Pinpoint the cell where the given text exists, returning its [X, Y] midpoint coordinate. 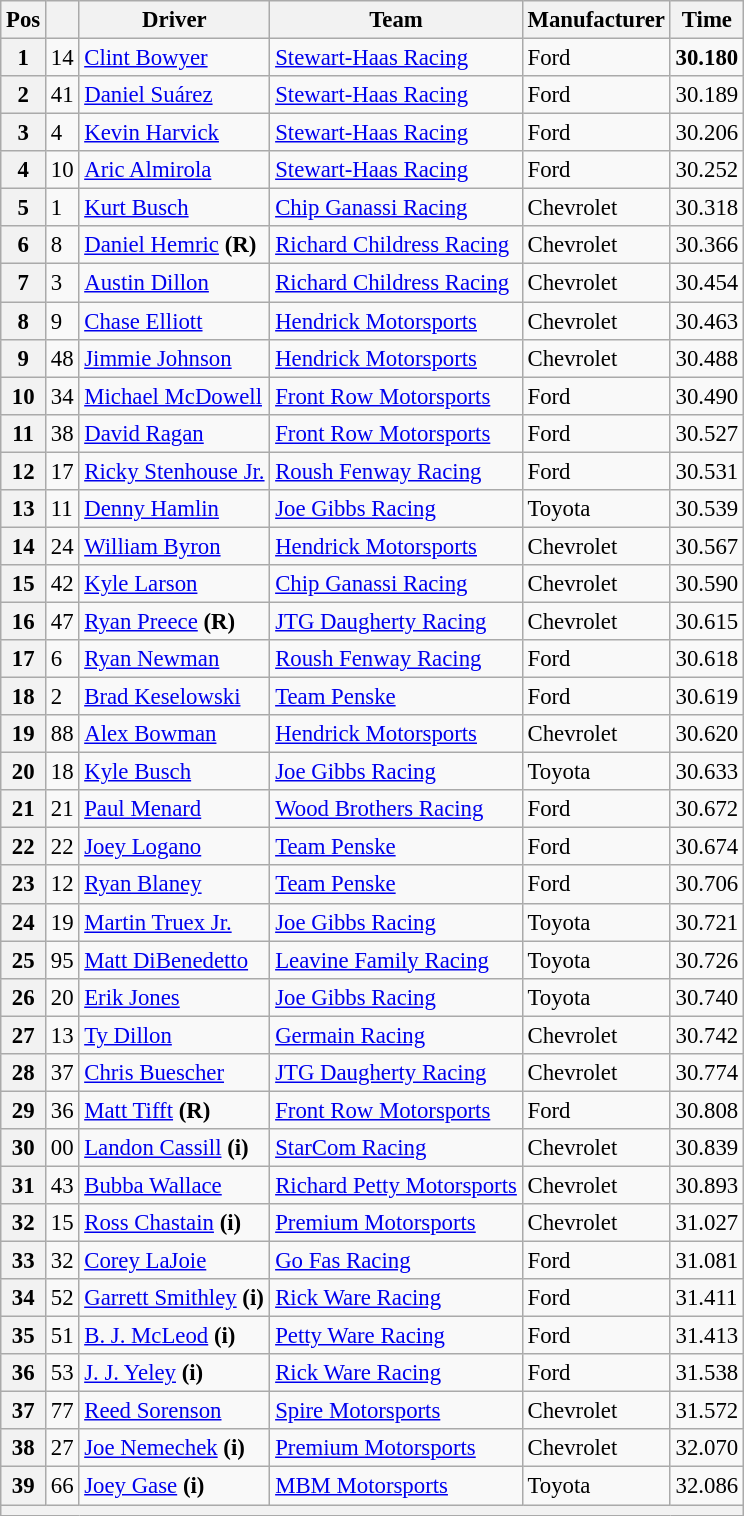
Brad Keselowski [174, 697]
David Ragan [174, 433]
Jimmie Johnson [174, 358]
30.539 [706, 509]
51 [62, 1336]
30.721 [706, 922]
Pos [24, 20]
Manufacturer [596, 20]
48 [62, 358]
Joey Gase (i) [174, 1486]
30.318 [706, 208]
31.538 [706, 1373]
Joe Nemechek (i) [174, 1449]
Ty Dillon [174, 1035]
Matt Tifft (R) [174, 1110]
28 [24, 1073]
Matt DiBenedetto [174, 960]
30.774 [706, 1073]
53 [62, 1373]
30.527 [706, 433]
Clint Bowyer [174, 58]
30.189 [706, 95]
Michael McDowell [174, 396]
30.567 [706, 546]
30.490 [706, 396]
StarCom Racing [396, 1148]
Chris Buescher [174, 1073]
30.893 [706, 1185]
Martin Truex Jr. [174, 922]
Time [706, 20]
29 [24, 1110]
Germain Racing [396, 1035]
31.413 [706, 1336]
Kurt Busch [174, 208]
16 [24, 621]
30.672 [706, 809]
30.615 [706, 621]
Spire Motorsports [396, 1411]
33 [24, 1261]
William Byron [174, 546]
J. J. Yeley (i) [174, 1373]
Garrett Smithley (i) [174, 1298]
30.726 [706, 960]
25 [24, 960]
31.081 [706, 1261]
Daniel Hemric (R) [174, 245]
Ross Chastain (i) [174, 1223]
30.252 [706, 170]
30.366 [706, 245]
47 [62, 621]
30.454 [706, 283]
Kevin Harvick [174, 133]
43 [62, 1185]
31.572 [706, 1411]
Daniel Suárez [174, 95]
Kyle Larson [174, 584]
88 [62, 734]
Petty Ware Racing [396, 1336]
Joey Logano [174, 847]
Ryan Preece (R) [174, 621]
Team [396, 20]
7 [24, 283]
39 [24, 1486]
Kyle Busch [174, 772]
30.618 [706, 659]
Landon Cassill (i) [174, 1148]
30.180 [706, 58]
30 [24, 1148]
MBM Motorsports [396, 1486]
95 [62, 960]
31.411 [706, 1298]
30.839 [706, 1148]
35 [24, 1336]
77 [62, 1411]
Driver [174, 20]
30.808 [706, 1110]
30.531 [706, 471]
Ryan Newman [174, 659]
30.674 [706, 847]
5 [24, 208]
Paul Menard [174, 809]
Wood Brothers Racing [396, 809]
B. J. McLeod (i) [174, 1336]
66 [62, 1486]
30.206 [706, 133]
32.086 [706, 1486]
Ryan Blaney [174, 885]
Chase Elliott [174, 321]
Go Fas Racing [396, 1261]
30.590 [706, 584]
41 [62, 95]
Reed Sorenson [174, 1411]
00 [62, 1148]
32.070 [706, 1449]
Alex Bowman [174, 734]
30.742 [706, 1035]
Ricky Stenhouse Jr. [174, 471]
Denny Hamlin [174, 509]
30.488 [706, 358]
Leavine Family Racing [396, 960]
30.619 [706, 697]
30.463 [706, 321]
Bubba Wallace [174, 1185]
30.740 [706, 997]
Erik Jones [174, 997]
Austin Dillon [174, 283]
30.706 [706, 885]
31 [24, 1185]
23 [24, 885]
30.633 [706, 772]
31.027 [706, 1223]
26 [24, 997]
42 [62, 584]
52 [62, 1298]
30.620 [706, 734]
Richard Petty Motorsports [396, 1185]
Aric Almirola [174, 170]
Corey LaJoie [174, 1261]
